Output the [X, Y] coordinate of the center of the cell containing the given text.  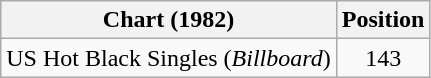
Position [383, 20]
143 [383, 58]
Chart (1982) [169, 20]
US Hot Black Singles (Billboard) [169, 58]
